Return the [X, Y] coordinate for the center point of the cell that contains the specified text.  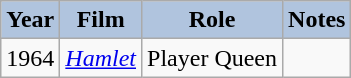
1964 [30, 58]
Notes [317, 20]
Hamlet [101, 58]
Role [212, 20]
Film [101, 20]
Year [30, 20]
Player Queen [212, 58]
